For the text-containing cell, return its midpoint in [x, y] coordinate format. 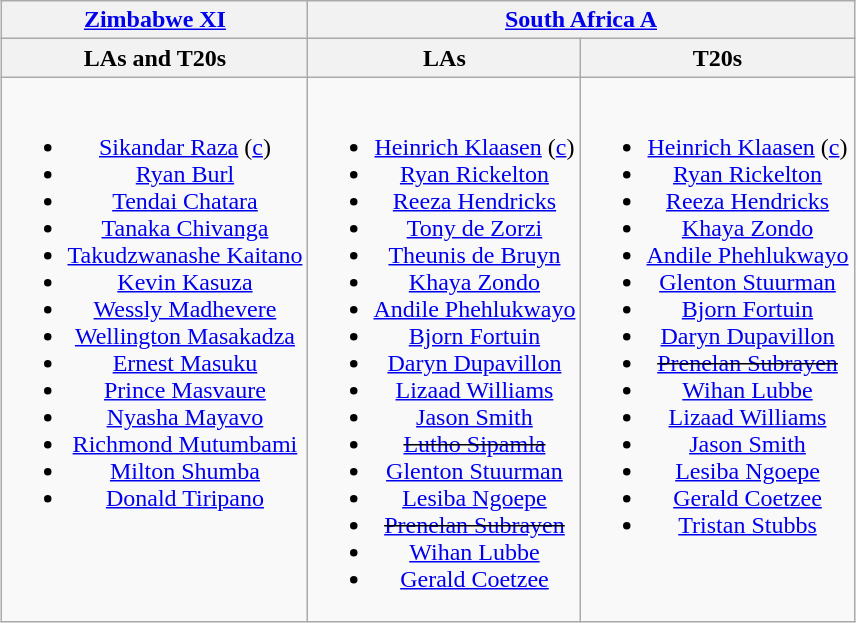
LAs [444, 58]
Zimbabwe XI [155, 20]
South Africa A [581, 20]
T20s [718, 58]
LAs and T20s [155, 58]
